Scan for the cell matching the given text and deliver its (x, y) coordinate at center. 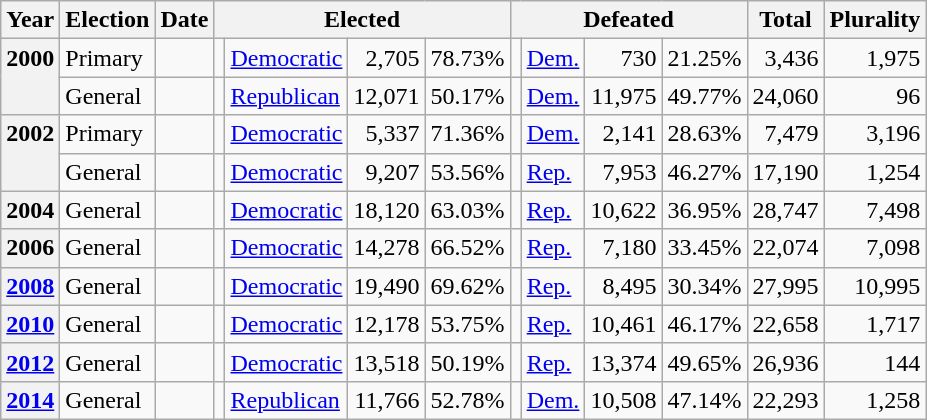
13,518 (386, 362)
71.36% (468, 134)
46.17% (704, 324)
14,278 (386, 248)
33.45% (704, 248)
30.34% (704, 286)
10,995 (875, 286)
Elected (362, 20)
2002 (30, 153)
78.73% (468, 58)
26,936 (786, 362)
10,508 (624, 400)
53.56% (468, 172)
53.75% (468, 324)
9,207 (386, 172)
66.52% (468, 248)
12,071 (386, 96)
Date (184, 20)
69.62% (468, 286)
7,180 (624, 248)
2006 (30, 248)
21.25% (704, 58)
3,196 (875, 134)
2,705 (386, 58)
22,658 (786, 324)
2012 (30, 362)
63.03% (468, 210)
2004 (30, 210)
1,975 (875, 58)
Plurality (875, 20)
730 (624, 58)
Total (786, 20)
13,374 (624, 362)
Year (30, 20)
1,717 (875, 324)
Election (108, 20)
3,436 (786, 58)
28.63% (704, 134)
27,995 (786, 286)
7,098 (875, 248)
24,060 (786, 96)
36.95% (704, 210)
2000 (30, 77)
28,747 (786, 210)
47.14% (704, 400)
8,495 (624, 286)
17,190 (786, 172)
12,178 (386, 324)
46.27% (704, 172)
52.78% (468, 400)
49.77% (704, 96)
11,975 (624, 96)
11,766 (386, 400)
7,953 (624, 172)
1,258 (875, 400)
50.17% (468, 96)
5,337 (386, 134)
22,293 (786, 400)
2008 (30, 286)
49.65% (704, 362)
2,141 (624, 134)
1,254 (875, 172)
2010 (30, 324)
19,490 (386, 286)
7,479 (786, 134)
Defeated (628, 20)
18,120 (386, 210)
96 (875, 96)
10,461 (624, 324)
22,074 (786, 248)
10,622 (624, 210)
144 (875, 362)
2014 (30, 400)
7,498 (875, 210)
50.19% (468, 362)
